Return the [X, Y] coordinate for the center point of the cell that contains the specified text.  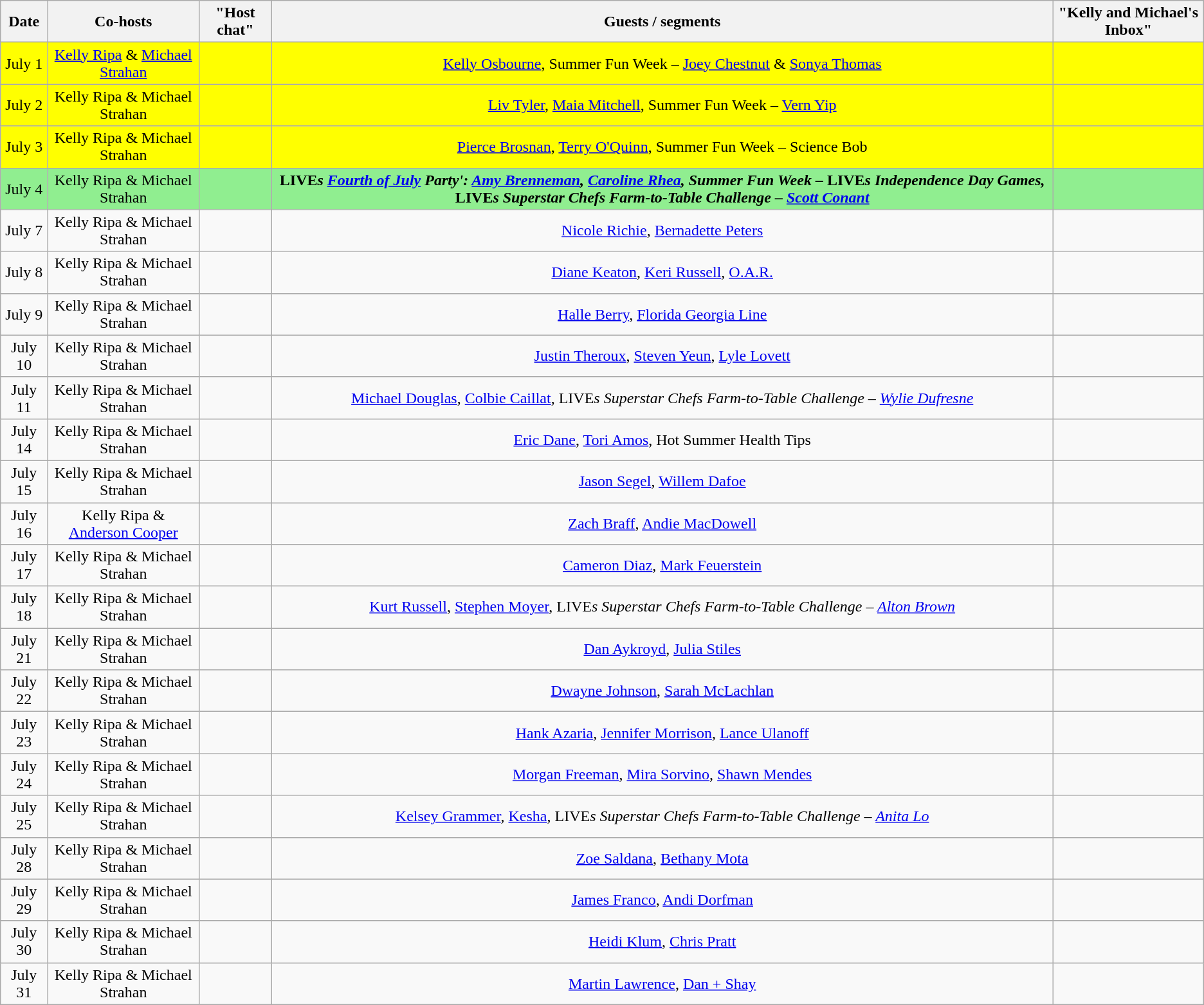
Hank Azaria, Jennifer Morrison, Lance Ulanoff [662, 733]
Zoe Saldana, Bethany Mota [662, 858]
July 11 [24, 397]
July 7 [24, 230]
Guests / segments [662, 22]
July 2 [24, 105]
"Host chat" [235, 22]
July 22 [24, 691]
Morgan Freeman, Mira Sorvino, Shawn Mendes [662, 774]
Kelly Ripa & Anderson Cooper [123, 523]
Eric Dane, Tori Amos, Hot Summer Health Tips [662, 440]
Martin Lawrence, Dan + Shay [662, 984]
Justin Theroux, Steven Yeun, Lyle Lovett [662, 356]
Jason Segel, Willem Dafoe [662, 481]
July 15 [24, 481]
Heidi Klum, Chris Pratt [662, 941]
Diane Keaton, Keri Russell, O.A.R. [662, 273]
July 30 [24, 941]
Pierce Brosnan, Terry O'Quinn, Summer Fun Week – Science Bob [662, 147]
July 24 [24, 774]
July 16 [24, 523]
Zach Braff, Andie MacDowell [662, 523]
Kelly Osbourne, Summer Fun Week – Joey Chestnut & Sonya Thomas [662, 63]
July 10 [24, 356]
Date [24, 22]
Nicole Richie, Bernadette Peters [662, 230]
July 21 [24, 649]
Michael Douglas, Colbie Caillat, LIVEs Superstar Chefs Farm-to-Table Challenge – Wylie Dufresne [662, 397]
July 4 [24, 189]
July 29 [24, 900]
Co-hosts [123, 22]
July 14 [24, 440]
Liv Tyler, Maia Mitchell, Summer Fun Week – Vern Yip [662, 105]
Kurt Russell, Stephen Moyer, LIVEs Superstar Chefs Farm-to-Table Challenge – Alton Brown [662, 607]
Cameron Diaz, Mark Feuerstein [662, 566]
July 31 [24, 984]
July 25 [24, 817]
July 1 [24, 63]
July 3 [24, 147]
July 17 [24, 566]
James Franco, Andi Dorfman [662, 900]
July 8 [24, 273]
"Kelly and Michael's Inbox" [1128, 22]
July 28 [24, 858]
Dwayne Johnson, Sarah McLachlan [662, 691]
Halle Berry, Florida Georgia Line [662, 314]
July 9 [24, 314]
July 18 [24, 607]
Dan Aykroyd, Julia Stiles [662, 649]
Kelsey Grammer, Kesha, LIVEs Superstar Chefs Farm-to-Table Challenge – Anita Lo [662, 817]
July 23 [24, 733]
